Provide the [X, Y] coordinate of the cell's center where the given text is located.  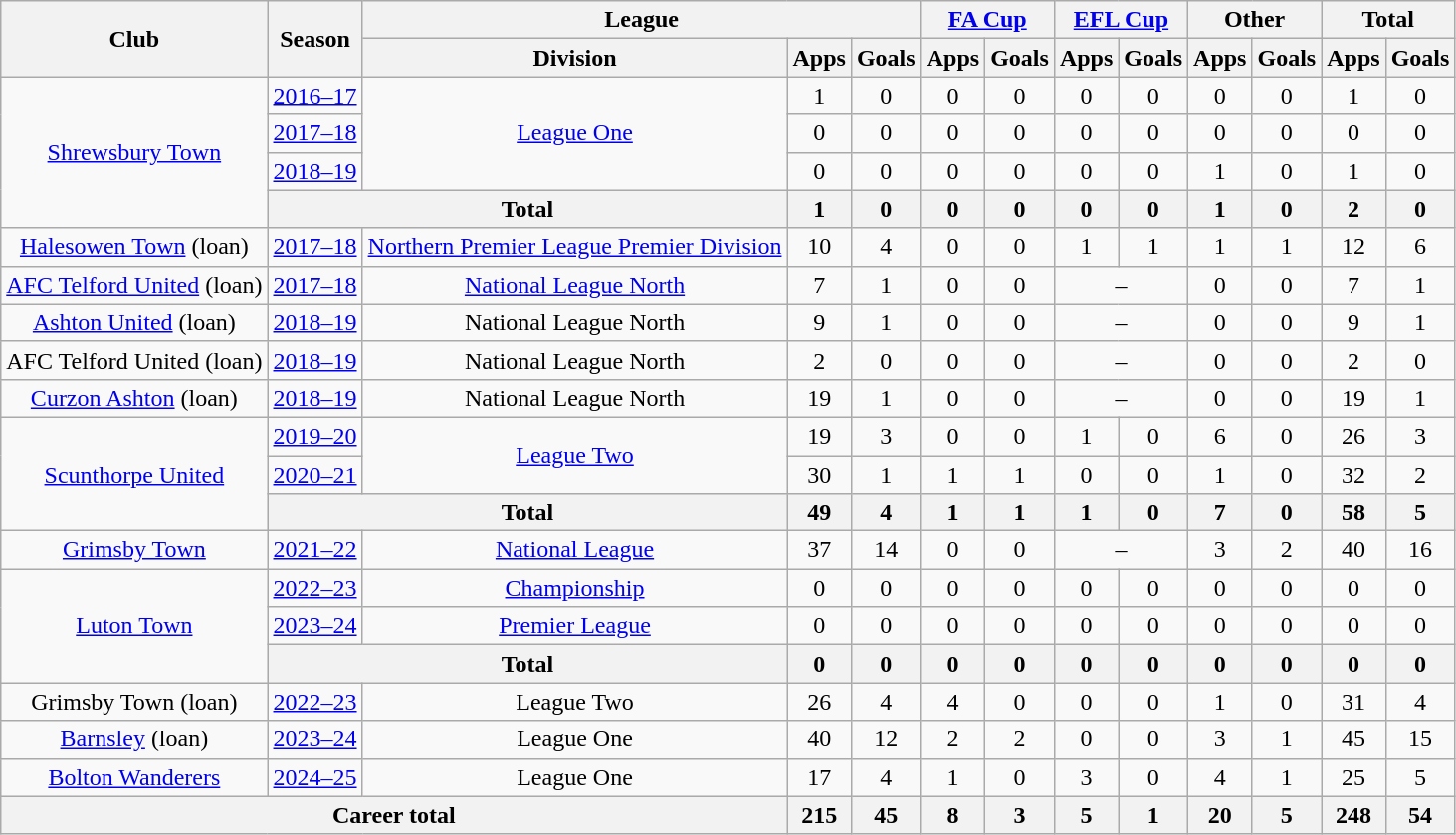
30 [819, 475]
Barnsley (loan) [134, 739]
215 [819, 815]
League [641, 20]
248 [1353, 815]
2021–22 [314, 550]
Northern Premier League Premier Division [575, 247]
8 [952, 815]
54 [1420, 815]
2019–20 [314, 436]
Division [575, 58]
20 [1220, 815]
EFL Cup [1121, 20]
14 [886, 550]
Bolton Wanderers [134, 777]
Grimsby Town (loan) [134, 702]
49 [819, 513]
National League [575, 550]
Scunthorpe United [134, 474]
37 [819, 550]
2020–21 [314, 475]
Club [134, 39]
Halesowen Town (loan) [134, 247]
15 [1420, 739]
Career total [394, 815]
32 [1353, 475]
Championship [575, 588]
Other [1255, 20]
2024–25 [314, 777]
25 [1353, 777]
Shrewsbury Town [134, 152]
2016–17 [314, 96]
FA Cup [987, 20]
31 [1353, 702]
Curzon Ashton (loan) [134, 398]
Premier League [575, 626]
Luton Town [134, 626]
16 [1420, 550]
58 [1353, 513]
10 [819, 247]
17 [819, 777]
Season [314, 39]
Grimsby Town [134, 550]
Ashton United (loan) [134, 322]
